Pinpoint the cell where the given text exists, returning its (x, y) midpoint coordinate. 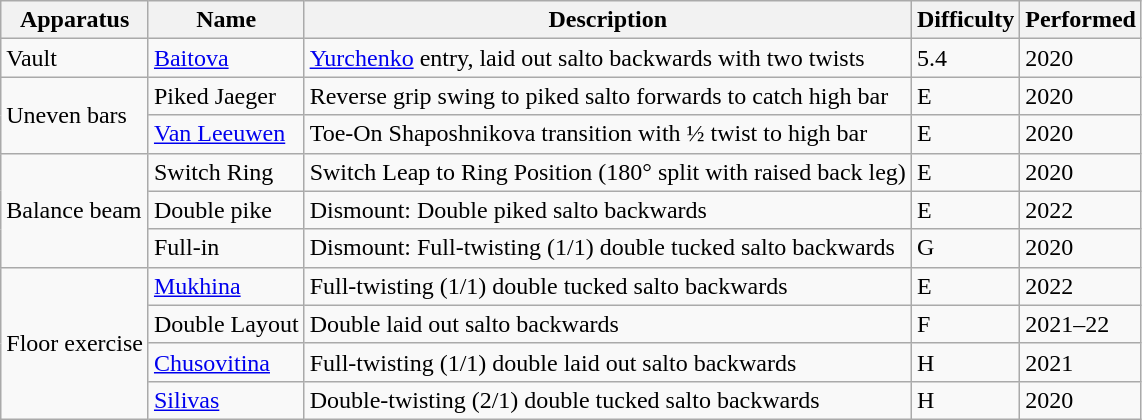
Double laid out salto backwards (608, 324)
Baitova (226, 58)
2021–22 (1081, 324)
Full-twisting (1/1) double laid out salto backwards (608, 362)
Apparatus (75, 20)
Uneven bars (75, 115)
G (965, 248)
Switch Leap to Ring Position (180° split with raised back leg) (608, 172)
Yurchenko entry, laid out salto backwards with two twists (608, 58)
Double-twisting (2/1) double tucked salto backwards (608, 400)
Double pike (226, 210)
F (965, 324)
Piked Jaeger (226, 96)
Full-twisting (1/1) double tucked salto backwards (608, 286)
Chusovitina (226, 362)
Balance beam (75, 210)
Name (226, 20)
Floor exercise (75, 343)
Van Leeuwen (226, 134)
Switch Ring (226, 172)
5.4 (965, 58)
Double Layout (226, 324)
Reverse grip swing to piked salto forwards to catch high bar (608, 96)
Dismount: Double piked salto backwards (608, 210)
Toe-On Shaposhnikova transition with ½ twist to high bar (608, 134)
2021 (1081, 362)
Mukhina (226, 286)
Dismount: Full-twisting (1/1) double tucked salto backwards (608, 248)
Full-in (226, 248)
Description (608, 20)
Performed (1081, 20)
Silivas (226, 400)
Difficulty (965, 20)
Vault (75, 58)
